Pinpoint the cell where the given text exists, returning its (x, y) midpoint coordinate. 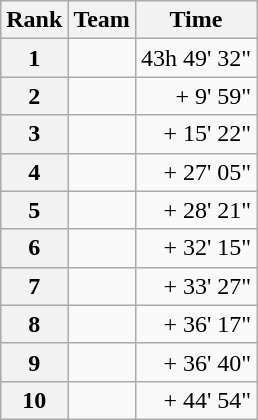
6 (34, 248)
+ 44' 54" (196, 400)
+ 36' 40" (196, 362)
Time (196, 20)
+ 28' 21" (196, 210)
+ 32' 15" (196, 248)
Team (102, 20)
1 (34, 58)
7 (34, 286)
4 (34, 172)
8 (34, 324)
2 (34, 96)
43h 49' 32" (196, 58)
+ 15' 22" (196, 134)
+ 27' 05" (196, 172)
Rank (34, 20)
+ 9' 59" (196, 96)
10 (34, 400)
3 (34, 134)
+ 36' 17" (196, 324)
9 (34, 362)
5 (34, 210)
+ 33' 27" (196, 286)
